Extract the [x, y] coordinate from the center of the cell holding the provided text.  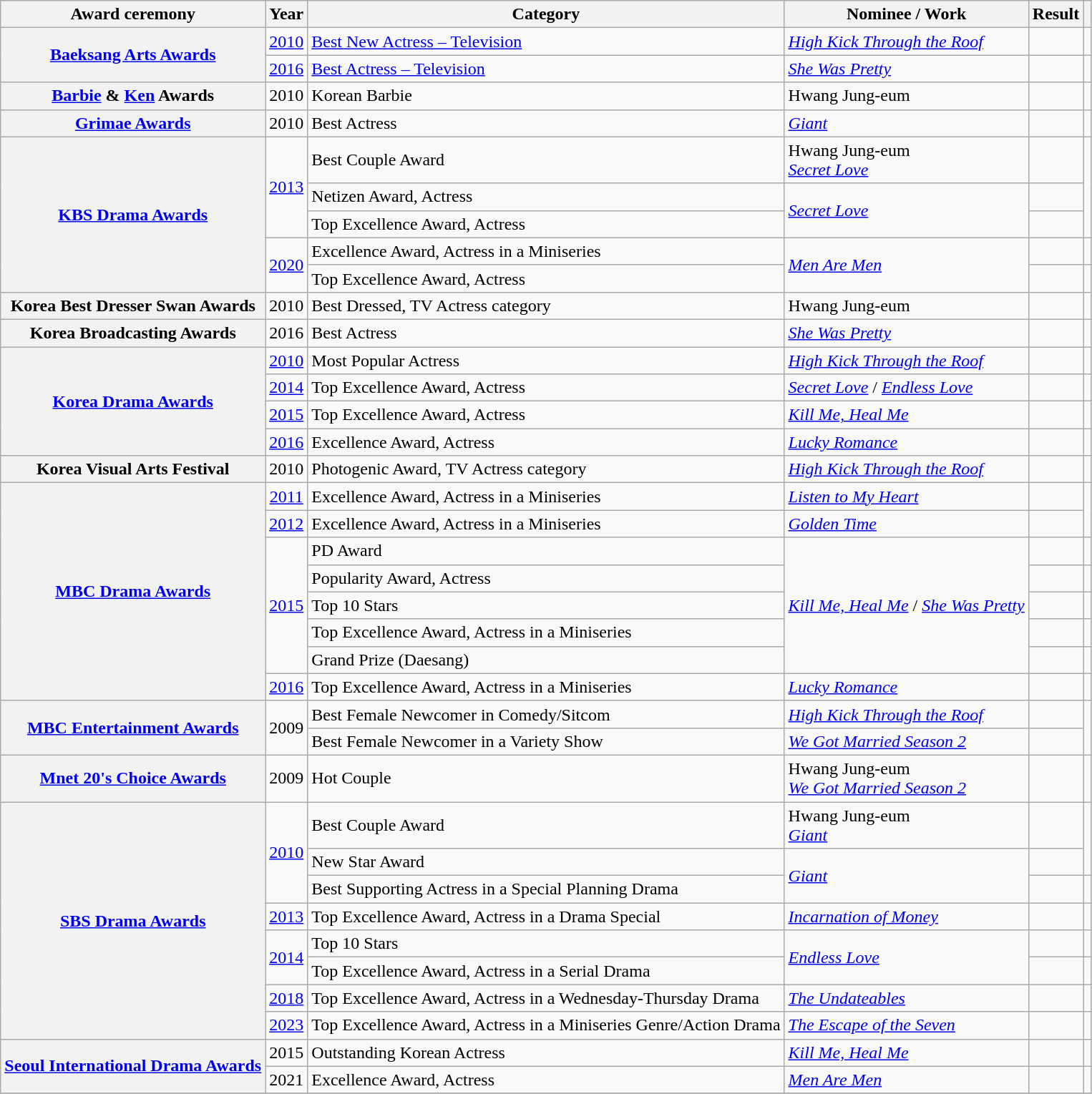
2023 [286, 1025]
Barbie & Ken Awards [133, 96]
2012 [286, 524]
Endless Love [906, 957]
Hwang Jung-eum Giant [906, 824]
Korea Broadcasting Awards [133, 333]
Top Excellence Award, Actress in a Drama Special [546, 917]
Award ceremony [133, 14]
Year [286, 14]
Outstanding Korean Actress [546, 1053]
Incarnation of Money [906, 917]
Baeksang Arts Awards [133, 55]
Netizen Award, Actress [546, 197]
We Got Married Season 2 [906, 741]
SBS Drama Awards [133, 920]
Best Actress – Television [546, 69]
Secret Love / Endless Love [906, 388]
MBC Entertainment Awards [133, 728]
Secret Love [906, 210]
Best Dressed, TV Actress category [546, 306]
Grimae Awards [133, 123]
Top Excellence Award, Actress in a Serial Drama [546, 971]
Korean Barbie [546, 96]
Hwang Jung-eum Secret Love [906, 160]
New Star Award [546, 862]
Best Female Newcomer in Comedy/Sitcom [546, 714]
Top Excellence Award, Actress in a Miniseries Genre/Action Drama [546, 1025]
The Escape of the Seven [906, 1025]
2018 [286, 998]
Top Excellence Award, Actress in a Wednesday-Thursday Drama [546, 998]
Hot Couple [546, 778]
Best New Actress – Television [546, 41]
Mnet 20's Choice Awards [133, 778]
The Undateables [906, 998]
Best Supporting Actress in a Special Planning Drama [546, 889]
2021 [286, 1080]
Nominee / Work [906, 14]
Korea Visual Arts Festival [133, 469]
2020 [286, 265]
Golden Time [906, 524]
Category [546, 14]
Kill Me, Heal Me / She Was Pretty [906, 605]
2011 [286, 497]
Photogenic Award, TV Actress category [546, 469]
PD Award [546, 551]
MBC Drama Awards [133, 592]
KBS Drama Awards [133, 215]
Most Popular Actress [546, 360]
Seoul International Drama Awards [133, 1066]
Korea Best Dresser Swan Awards [133, 306]
Hwang Jung-eum We Got Married Season 2 [906, 778]
Listen to My Heart [906, 497]
Result [1056, 14]
Popularity Award, Actress [546, 578]
Grand Prize (Daesang) [546, 660]
Best Female Newcomer in a Variety Show [546, 741]
Korea Drama Awards [133, 401]
